Identify which cell holds the provided text, then report its (X, Y) central coordinate. 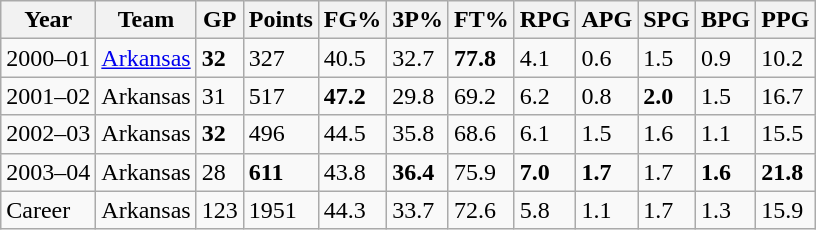
2.0 (667, 96)
2000–01 (48, 58)
GP (220, 20)
44.5 (352, 134)
69.2 (481, 96)
15.9 (786, 210)
0.9 (725, 58)
327 (280, 58)
SPG (667, 20)
2003–04 (48, 172)
7.0 (545, 172)
123 (220, 210)
43.8 (352, 172)
FG% (352, 20)
Career (48, 210)
BPG (725, 20)
28 (220, 172)
3P% (418, 20)
6.2 (545, 96)
611 (280, 172)
36.4 (418, 172)
29.8 (418, 96)
5.8 (545, 210)
0.6 (607, 58)
16.7 (786, 96)
77.8 (481, 58)
2002–03 (48, 134)
68.6 (481, 134)
Team (146, 20)
1.3 (725, 210)
APG (607, 20)
RPG (545, 20)
15.5 (786, 134)
47.2 (352, 96)
2001–02 (48, 96)
6.1 (545, 134)
33.7 (418, 210)
44.3 (352, 210)
PPG (786, 20)
31 (220, 96)
Year (48, 20)
40.5 (352, 58)
FT% (481, 20)
1951 (280, 210)
0.8 (607, 96)
72.6 (481, 210)
Points (280, 20)
32.7 (418, 58)
496 (280, 134)
75.9 (481, 172)
35.8 (418, 134)
21.8 (786, 172)
4.1 (545, 58)
517 (280, 96)
10.2 (786, 58)
